Find where the given text appears and provide that cell's center as [X, Y] coordinate. 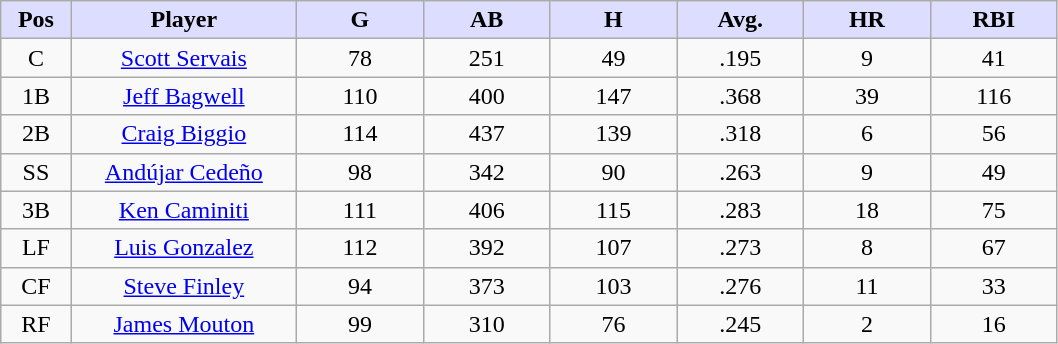
CF [36, 286]
56 [994, 134]
.263 [740, 172]
.283 [740, 210]
Avg. [740, 20]
41 [994, 58]
James Mouton [184, 324]
3B [36, 210]
103 [614, 286]
406 [486, 210]
RF [36, 324]
76 [614, 324]
C [36, 58]
11 [868, 286]
AB [486, 20]
.273 [740, 248]
SS [36, 172]
310 [486, 324]
251 [486, 58]
HR [868, 20]
Player [184, 20]
67 [994, 248]
Steve Finley [184, 286]
437 [486, 134]
Luis Gonzalez [184, 248]
RBI [994, 20]
2 [868, 324]
107 [614, 248]
16 [994, 324]
.368 [740, 96]
114 [360, 134]
18 [868, 210]
Andújar Cedeño [184, 172]
.195 [740, 58]
373 [486, 286]
6 [868, 134]
98 [360, 172]
Craig Biggio [184, 134]
1B [36, 96]
112 [360, 248]
78 [360, 58]
Scott Servais [184, 58]
LF [36, 248]
Jeff Bagwell [184, 96]
116 [994, 96]
G [360, 20]
.245 [740, 324]
Pos [36, 20]
39 [868, 96]
.276 [740, 286]
400 [486, 96]
110 [360, 96]
33 [994, 286]
H [614, 20]
2B [36, 134]
111 [360, 210]
147 [614, 96]
99 [360, 324]
75 [994, 210]
94 [360, 286]
392 [486, 248]
8 [868, 248]
115 [614, 210]
.318 [740, 134]
90 [614, 172]
139 [614, 134]
Ken Caminiti [184, 210]
342 [486, 172]
